Detect which cell encompasses the target text, then output its [X, Y] center coordinate. 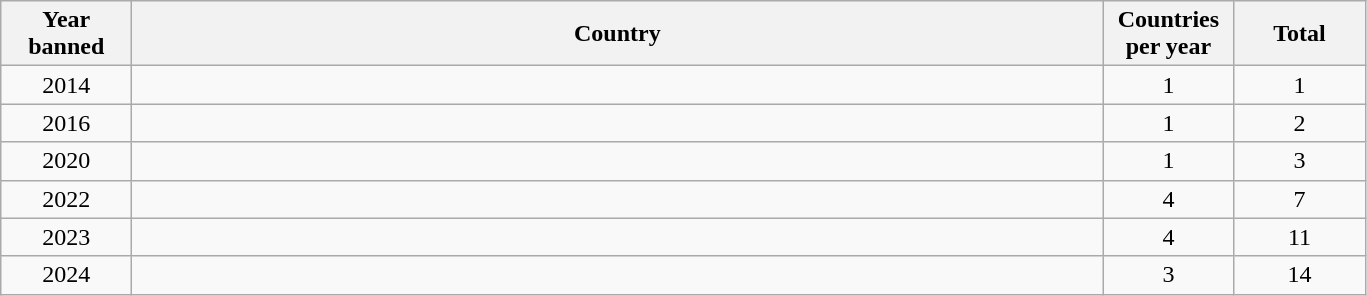
Year banned [66, 34]
2024 [66, 275]
Countries per year [1168, 34]
Country [618, 34]
2016 [66, 123]
2023 [66, 237]
2022 [66, 199]
11 [1300, 237]
14 [1300, 275]
7 [1300, 199]
2014 [66, 85]
2 [1300, 123]
Total [1300, 34]
2020 [66, 161]
